Scan for the cell matching the given text and deliver its [x, y] coordinate at center. 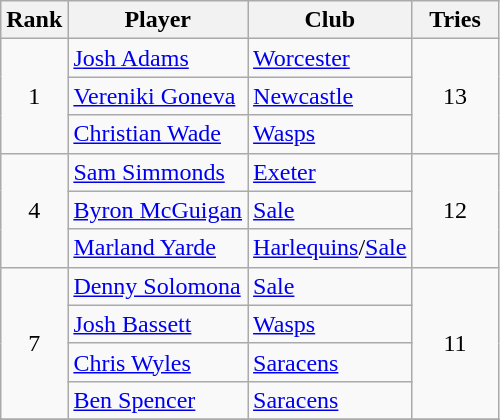
Tries [455, 20]
1 [34, 96]
Ben Spencer [158, 400]
Harlequins/Sale [330, 248]
Vereniki Goneva [158, 96]
Chris Wyles [158, 362]
Player [158, 20]
Denny Solomona [158, 286]
Marland Yarde [158, 248]
Rank [34, 20]
Josh Bassett [158, 324]
Sam Simmonds [158, 172]
13 [455, 96]
11 [455, 343]
Worcester [330, 58]
Club [330, 20]
4 [34, 210]
7 [34, 343]
12 [455, 210]
Exeter [330, 172]
Byron McGuigan [158, 210]
Josh Adams [158, 58]
Christian Wade [158, 134]
Newcastle [330, 96]
